For the text-containing cell, return its midpoint in [x, y] coordinate format. 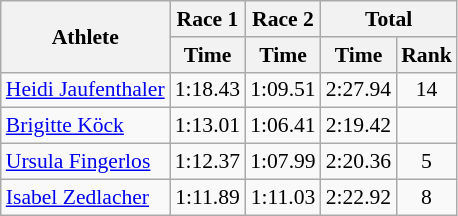
2:20.36 [358, 162]
1:13.01 [208, 126]
Race 2 [282, 19]
Heidi Jaufenthaler [86, 90]
8 [426, 197]
14 [426, 90]
2:22.92 [358, 197]
1:11.89 [208, 197]
Brigitte Köck [86, 126]
Rank [426, 55]
1:06.41 [282, 126]
1:09.51 [282, 90]
Isabel Zedlacher [86, 197]
Ursula Fingerlos [86, 162]
2:27.94 [358, 90]
Race 1 [208, 19]
1:07.99 [282, 162]
Total [389, 19]
1:11.03 [282, 197]
2:19.42 [358, 126]
1:12.37 [208, 162]
Athlete [86, 36]
1:18.43 [208, 90]
5 [426, 162]
